Detect which cell encompasses the target text, then output its (x, y) center coordinate. 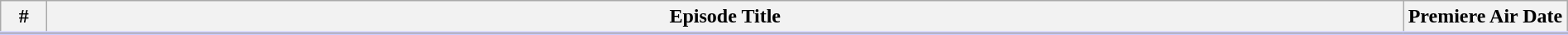
Premiere Air Date (1485, 17)
# (24, 17)
Episode Title (725, 17)
